Identify which cell holds the provided text, then report its (x, y) central coordinate. 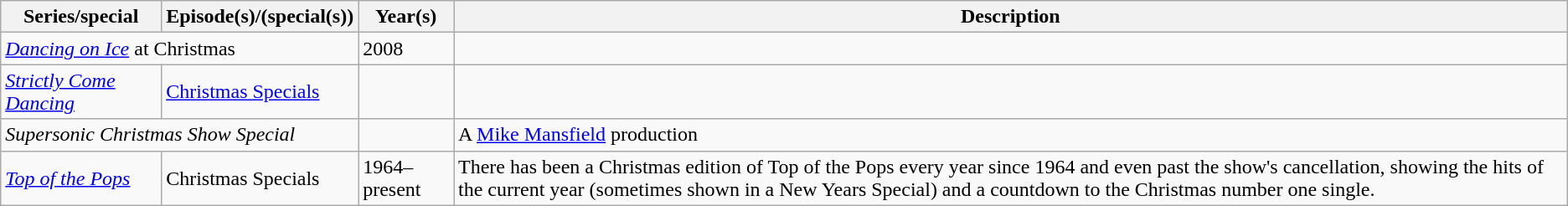
Supersonic Christmas Show Special (179, 135)
Top of the Pops (81, 178)
Year(s) (406, 17)
2008 (406, 49)
Strictly Come Dancing (81, 92)
Dancing on Ice at Christmas (179, 49)
A Mike Mansfield production (1011, 135)
Description (1011, 17)
Episode(s)/(special(s)) (260, 17)
1964–present (406, 178)
Series/special (81, 17)
